Return the [x, y] coordinate for the center point of the cell that contains the specified text.  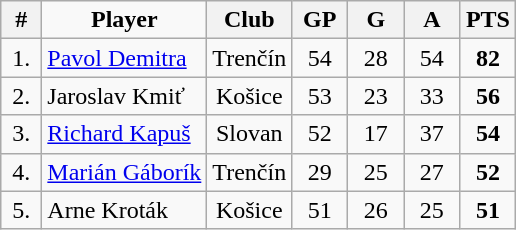
Slovan [250, 134]
82 [488, 58]
Club [250, 20]
5. [22, 210]
A [432, 20]
56 [488, 96]
# [22, 20]
27 [432, 172]
4. [22, 172]
Richard Kapuš [124, 134]
Marián Gáborík [124, 172]
G [376, 20]
23 [376, 96]
26 [376, 210]
Player [124, 20]
Jaroslav Kmiť [124, 96]
17 [376, 134]
2. [22, 96]
53 [320, 96]
3. [22, 134]
29 [320, 172]
GP [320, 20]
1. [22, 58]
PTS [488, 20]
Arne Kroták [124, 210]
33 [432, 96]
Pavol Demitra [124, 58]
28 [376, 58]
37 [432, 134]
